Return the (X, Y) coordinate for the center point of the cell that contains the specified text.  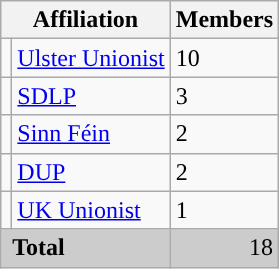
UK Unionist (91, 210)
18 (224, 248)
3 (224, 96)
10 (224, 58)
1 (224, 210)
Total (86, 248)
DUP (91, 172)
Members (224, 20)
Ulster Unionist (91, 58)
Sinn Féin (91, 134)
SDLP (91, 96)
Affiliation (86, 20)
